From the cell containing the given text, extract its center point as [X, Y] coordinate. 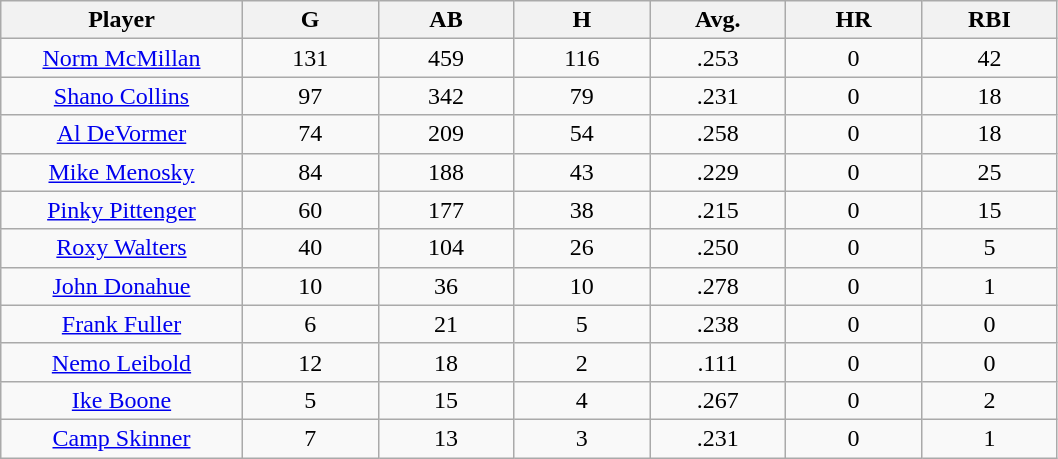
188 [446, 172]
HR [854, 20]
60 [310, 210]
131 [310, 58]
43 [582, 172]
6 [310, 324]
Pinky Pittenger [122, 210]
.267 [718, 400]
Player [122, 20]
79 [582, 96]
54 [582, 134]
AB [446, 20]
116 [582, 58]
4 [582, 400]
Nemo Leibold [122, 362]
RBI [989, 20]
.238 [718, 324]
459 [446, 58]
104 [446, 248]
Avg. [718, 20]
Mike Menosky [122, 172]
Frank Fuller [122, 324]
342 [446, 96]
26 [582, 248]
74 [310, 134]
40 [310, 248]
12 [310, 362]
Camp Skinner [122, 438]
3 [582, 438]
177 [446, 210]
Ike Boone [122, 400]
25 [989, 172]
.258 [718, 134]
209 [446, 134]
.250 [718, 248]
John Donahue [122, 286]
Roxy Walters [122, 248]
13 [446, 438]
.215 [718, 210]
Al DeVormer [122, 134]
97 [310, 96]
Shano Collins [122, 96]
Norm McMillan [122, 58]
36 [446, 286]
.253 [718, 58]
21 [446, 324]
84 [310, 172]
G [310, 20]
.111 [718, 362]
42 [989, 58]
.278 [718, 286]
7 [310, 438]
38 [582, 210]
H [582, 20]
.229 [718, 172]
